Identify which cell holds the provided text, then report its [x, y] central coordinate. 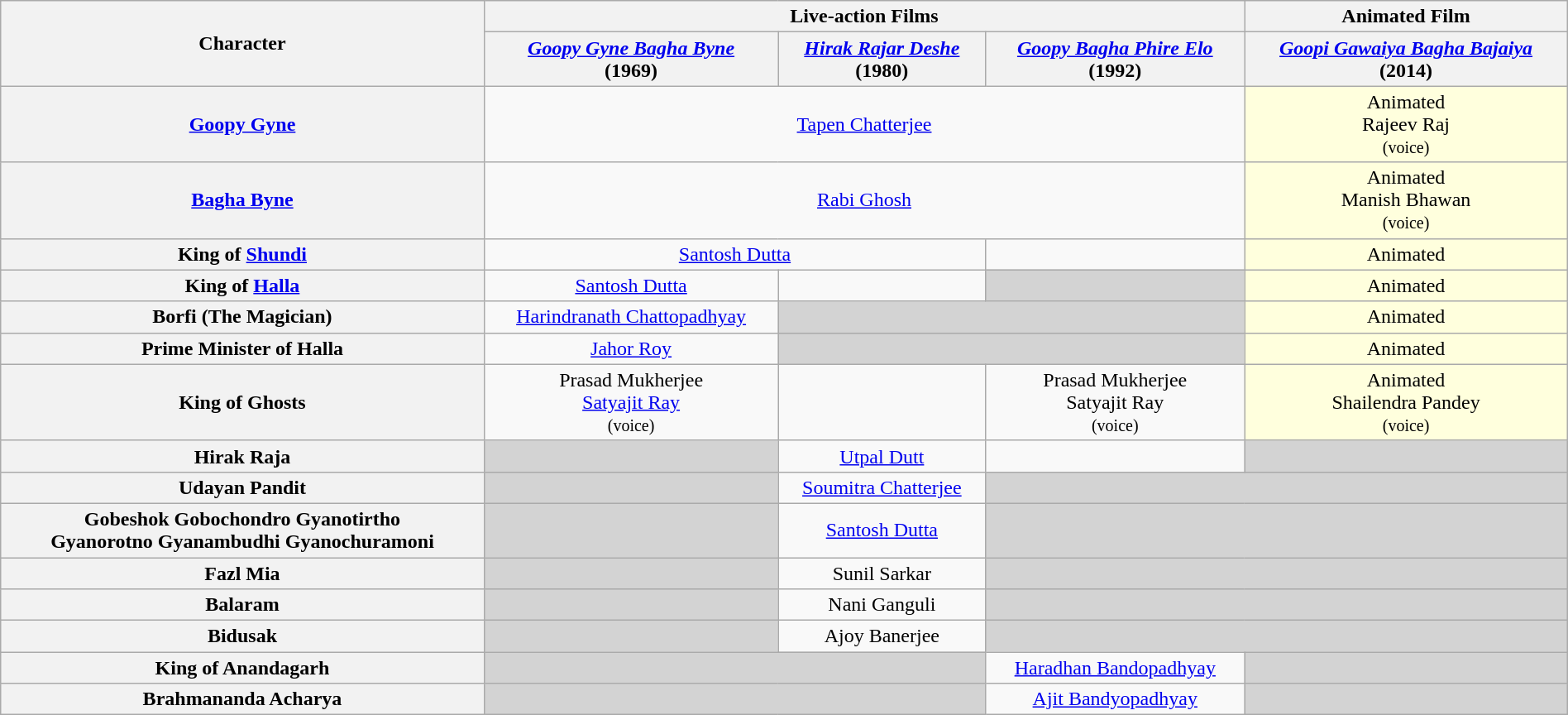
Hirak Raja [242, 456]
Prime Minister of Halla [242, 348]
Goopy Bagha Phire Elo (1992) [1115, 60]
Rabi Ghosh [864, 200]
Utpal Dutt [882, 456]
King of Ghosts [242, 402]
Jahor Roy [631, 348]
Balaram [242, 605]
Hirak Rajar Deshe (1980) [882, 60]
Animated Shailendra Pandey (voice) [1406, 402]
Goopy Gyne Bagha Byne (1969) [631, 60]
Animated Manish Bhawan (voice) [1406, 200]
Udayan Pandit [242, 487]
Harindranath Chattopadhyay [631, 317]
Bidusak [242, 636]
Haradhan Bandopadhyay [1115, 668]
Character [242, 43]
Ajit Bandyopadhyay [1115, 699]
Gobeshok Gobochondro GyanotirthoGyanorotno Gyanambudhi Gyanochuramoni [242, 530]
Animated Film [1406, 17]
King of Anandagarh [242, 668]
Bagha Byne [242, 200]
Soumitra Chatterjee [882, 487]
Nani Ganguli [882, 605]
King of Shundi [242, 254]
Goopi Gawaiya Bagha Bajaiya (2014) [1406, 60]
Goopy Gyne [242, 124]
Sunil Sarkar [882, 573]
Ajoy Banerjee [882, 636]
Tapen Chatterjee [864, 124]
Fazl Mia [242, 573]
Borfi (The Magician) [242, 317]
Live-action Films [864, 17]
Animated Rajeev Raj (voice) [1406, 124]
King of Halla [242, 286]
Brahmananda Acharya [242, 699]
